Extract the [x, y] coordinate from the center of the cell holding the provided text.  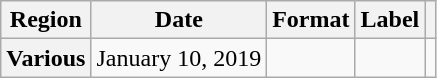
January 10, 2019 [179, 58]
Date [179, 20]
Various [46, 58]
Label [390, 20]
Format [311, 20]
Region [46, 20]
